Identify which cell holds the provided text, then report its (X, Y) central coordinate. 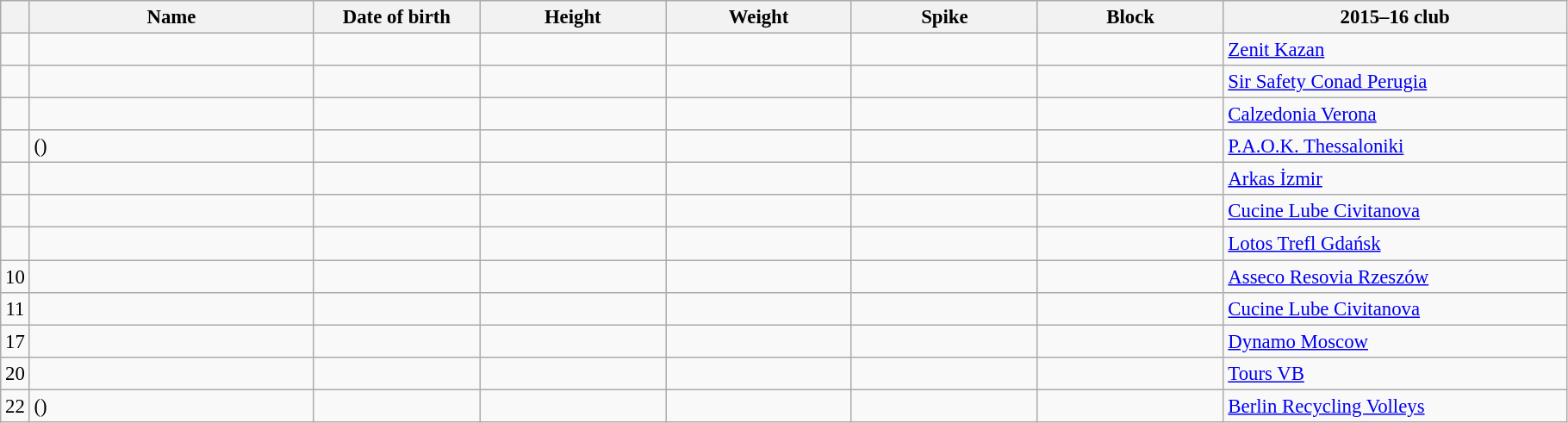
10 (16, 277)
Weight (759, 17)
Date of birth (396, 17)
Calzedonia Verona (1395, 115)
Block (1130, 17)
Tours VB (1395, 373)
Name (171, 17)
Arkas İzmir (1395, 179)
Sir Safety Conad Perugia (1395, 82)
2015–16 club (1395, 17)
Asseco Resovia Rzeszów (1395, 277)
22 (16, 406)
11 (16, 308)
Dynamo Moscow (1395, 341)
Berlin Recycling Volleys (1395, 406)
P.A.O.K. Thessaloniki (1395, 146)
Spike (944, 17)
Lotos Trefl Gdańsk (1395, 244)
Height (573, 17)
20 (16, 373)
17 (16, 341)
Zenit Kazan (1395, 50)
